Identify which cell holds the provided text, then report its (X, Y) central coordinate. 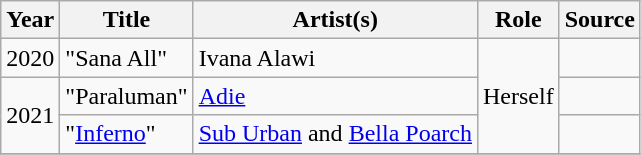
Role (518, 20)
Herself (518, 96)
Title (126, 20)
Adie (335, 96)
Sub Urban and Bella Poarch (335, 134)
2020 (30, 58)
Source (600, 20)
2021 (30, 115)
Year (30, 20)
Artist(s) (335, 20)
"Sana All" (126, 58)
Ivana Alawi (335, 58)
"Inferno" (126, 134)
"Paraluman" (126, 96)
